Capture the cell that displays the provided text and extract its (x, y) central coordinate. 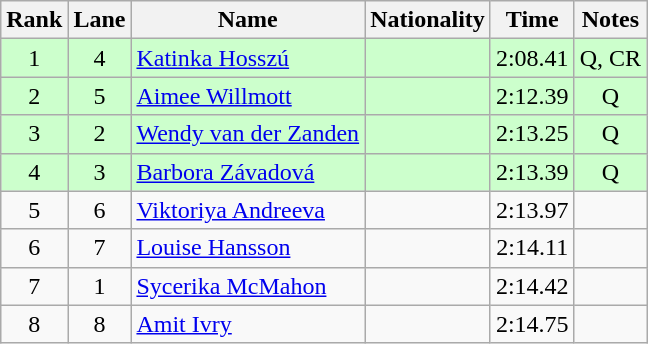
2:13.25 (532, 134)
Amit Ivry (248, 324)
Nationality (428, 20)
2:14.75 (532, 324)
Name (248, 20)
2:08.41 (532, 58)
Barbora Závadová (248, 172)
Aimee Willmott (248, 96)
Wendy van der Zanden (248, 134)
Viktoriya Andreeva (248, 210)
Time (532, 20)
2:14.11 (532, 248)
Q, CR (610, 58)
Rank (34, 20)
Katinka Hosszú (248, 58)
Louise Hansson (248, 248)
Lane (100, 20)
Sycerika McMahon (248, 286)
2:13.97 (532, 210)
Notes (610, 20)
2:13.39 (532, 172)
2:12.39 (532, 96)
2:14.42 (532, 286)
